Output the [X, Y] coordinate of the center of the cell containing the given text.  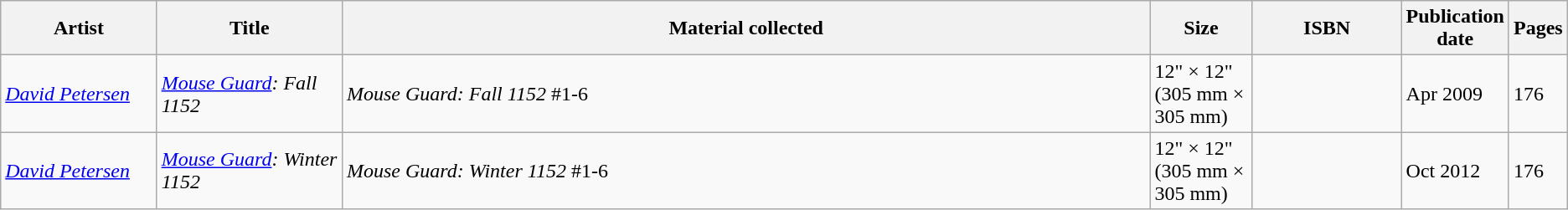
Oct 2012 [1455, 171]
Material collected [745, 28]
Pages [1538, 28]
Mouse Guard: Fall 1152 #1-6 [745, 94]
ISBN [1327, 28]
Mouse Guard: Fall 1152 [250, 94]
Mouse Guard: Winter 1152 #1-6 [745, 171]
Size [1201, 28]
Mouse Guard: Winter 1152 [250, 171]
Artist [79, 28]
Title [250, 28]
Apr 2009 [1455, 94]
Publication date [1455, 28]
